Search for the cell housing the specified text and yield its (X, Y) center coordinate. 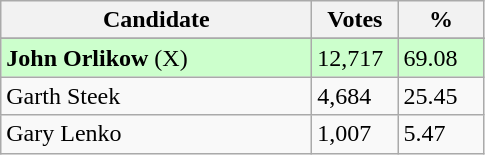
4,684 (355, 96)
Candidate (156, 20)
25.45 (441, 96)
Garth Steek (156, 96)
1,007 (355, 134)
% (441, 20)
John Orlikow (X) (156, 58)
Votes (355, 20)
12,717 (355, 58)
5.47 (441, 134)
69.08 (441, 58)
Gary Lenko (156, 134)
